Capture the cell that displays the provided text and extract its (X, Y) central coordinate. 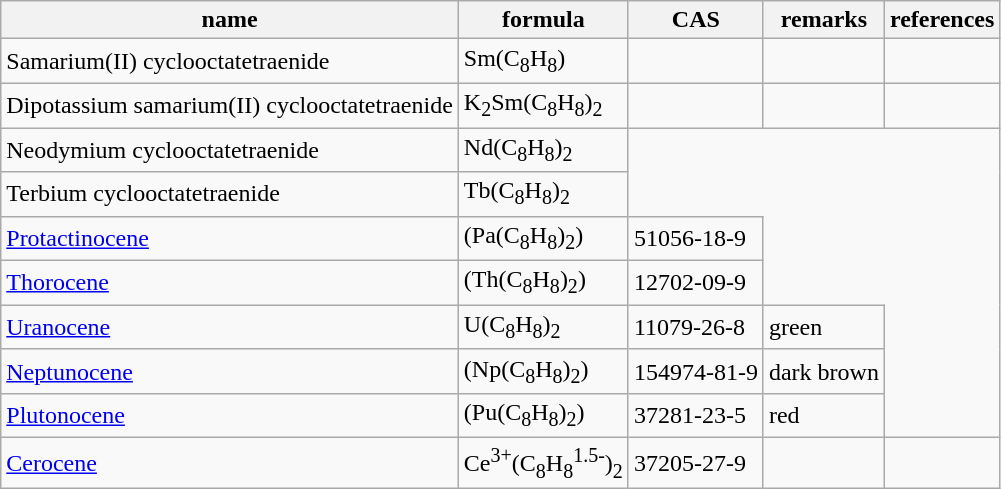
Ce3+(C8H81.5-)2 (543, 464)
Thorocene (230, 283)
red (824, 416)
Uranocene (230, 327)
Terbium cyclooctatetraenide (230, 194)
CAS (696, 20)
name (230, 20)
remarks (824, 20)
formula (543, 20)
37281-23-5 (696, 416)
Neodymium cyclooctatetraenide (230, 150)
(Pu(C8H8)2) (543, 416)
Protactinocene (230, 238)
Plutonocene (230, 416)
Samarium(II) cyclooctatetraenide (230, 61)
Neptunocene (230, 371)
green (824, 327)
Cerocene (230, 464)
references (942, 20)
dark brown (824, 371)
(Th(C8H8)2) (543, 283)
51056-18-9 (696, 238)
(Pa(C8H8)2) (543, 238)
37205-27-9 (696, 464)
Nd(C8H8)2 (543, 150)
(Np(C8H8)2) (543, 371)
Sm(C8H8) (543, 61)
12702-09-9 (696, 283)
K2Sm(C8H8)2 (543, 105)
11079-26-8 (696, 327)
154974-81-9 (696, 371)
U(C8H8)2 (543, 327)
Tb(C8H8)2 (543, 194)
Dipotassium samarium(II) cyclooctatetraenide (230, 105)
